Output the [X, Y] coordinate of the center of the cell containing the given text.  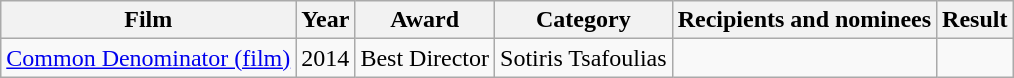
Category [584, 20]
Sotiris Tsafoulias [584, 58]
Result [975, 20]
Award [425, 20]
Year [326, 20]
2014 [326, 58]
Best Director [425, 58]
Recipients and nominees [804, 20]
Common Denominator (film) [148, 58]
Film [148, 20]
